Capture the cell that displays the provided text and extract its (x, y) central coordinate. 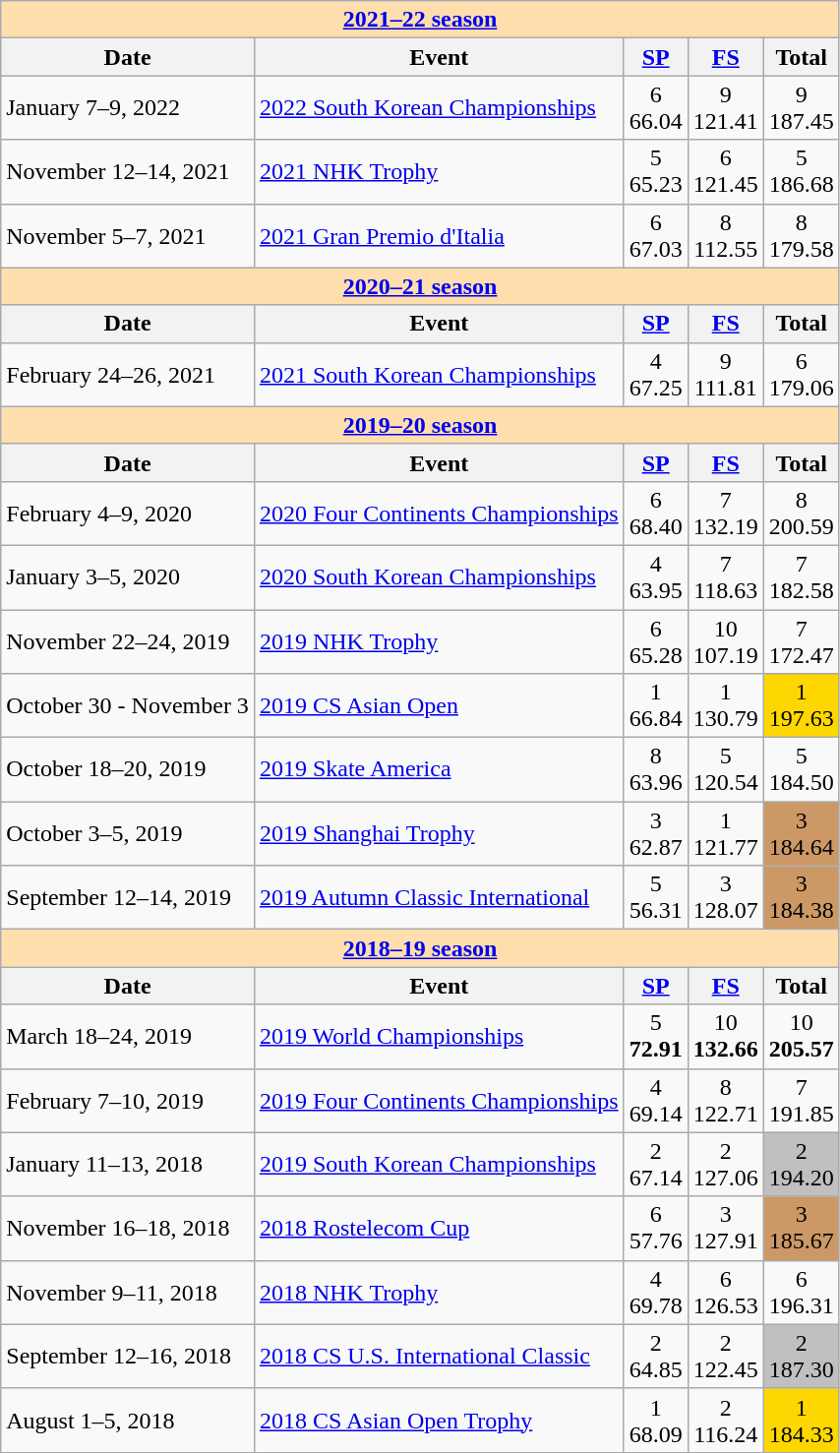
2 194.20 (801, 1165)
10 107.19 (726, 641)
6 65.28 (655, 641)
October 18–20, 2019 (128, 769)
1 68.09 (655, 1421)
2021 Gran Premio d'Italia (439, 236)
2 64.85 (655, 1356)
6 57.76 (655, 1228)
6 126.53 (726, 1293)
2020 Four Continents Championships (439, 514)
2021 NHK Trophy (439, 171)
January 3–5, 2020 (128, 576)
2018–19 season (421, 948)
6 67.03 (655, 236)
2 187.30 (801, 1356)
2018 CS U.S. International Classic (439, 1356)
7 191.85 (801, 1100)
2 127.06 (726, 1165)
2019 South Korean Championships (439, 1165)
January 11–13, 2018 (128, 1165)
2019 World Championships (439, 1037)
4 69.14 (655, 1100)
2021–22 season (421, 20)
January 7–9, 2022 (128, 108)
9 121.41 (726, 108)
5 184.50 (801, 769)
2019 Shanghai Trophy (439, 834)
9 187.45 (801, 108)
4 69.78 (655, 1293)
7 172.47 (801, 641)
10 132.66 (726, 1037)
2 116.24 (726, 1421)
1 130.79 (726, 706)
3 127.91 (726, 1228)
2020 South Korean Championships (439, 576)
5 65.23 (655, 171)
8 200.59 (801, 514)
February 7–10, 2019 (128, 1100)
3 128.07 (726, 897)
October 3–5, 2019 (128, 834)
6 68.40 (655, 514)
5 56.31 (655, 897)
2 122.45 (726, 1356)
5 120.54 (726, 769)
5 72.91 (655, 1037)
2021 South Korean Championships (439, 374)
10 205.57 (801, 1037)
6 179.06 (801, 374)
1 184.33 (801, 1421)
3 184.38 (801, 897)
3 62.87 (655, 834)
7 118.63 (726, 576)
2019 NHK Trophy (439, 641)
8 122.71 (726, 1100)
2018 NHK Trophy (439, 1293)
7 132.19 (726, 514)
2019 Skate America (439, 769)
1 121.77 (726, 834)
6 66.04 (655, 108)
2 67.14 (655, 1165)
8 112.55 (726, 236)
1 197.63 (801, 706)
2018 CS Asian Open Trophy (439, 1421)
8 179.58 (801, 236)
3 184.64 (801, 834)
8 63.96 (655, 769)
November 12–14, 2021 (128, 171)
2019 Four Continents Championships (439, 1100)
March 18–24, 2019 (128, 1037)
February 24–26, 2021 (128, 374)
6 196.31 (801, 1293)
9 111.81 (726, 374)
5 186.68 (801, 171)
August 1–5, 2018 (128, 1421)
4 67.25 (655, 374)
2019 Autumn Classic International (439, 897)
September 12–14, 2019 (128, 897)
November 16–18, 2018 (128, 1228)
November 9–11, 2018 (128, 1293)
February 4–9, 2020 (128, 514)
October 30 - November 3 (128, 706)
November 5–7, 2021 (128, 236)
September 12–16, 2018 (128, 1356)
2022 South Korean Championships (439, 108)
November 22–24, 2019 (128, 641)
2020–21 season (421, 286)
3 185.67 (801, 1228)
2019–20 season (421, 425)
2019 CS Asian Open (439, 706)
2018 Rostelecom Cup (439, 1228)
7 182.58 (801, 576)
4 63.95 (655, 576)
6 121.45 (726, 171)
1 66.84 (655, 706)
